Output the (X, Y) coordinate of the center of the cell containing the given text.  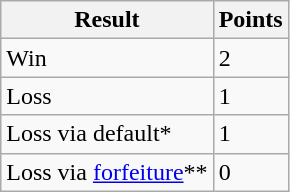
Result (107, 20)
Loss (107, 96)
Loss via default* (107, 134)
Points (250, 20)
0 (250, 172)
Win (107, 58)
Loss via forfeiture** (107, 172)
2 (250, 58)
